Detect which cell encompasses the target text, then output its [x, y] center coordinate. 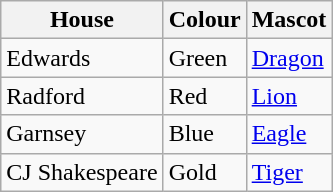
Colour [204, 20]
Red [204, 96]
CJ Shakespeare [82, 172]
Eagle [289, 134]
Dragon [289, 58]
Lion [289, 96]
House [82, 20]
Tiger [289, 172]
Radford [82, 96]
Garnsey [82, 134]
Green [204, 58]
Blue [204, 134]
Mascot [289, 20]
Gold [204, 172]
Edwards [82, 58]
